Output the (x, y) coordinate of the center of the cell containing the given text.  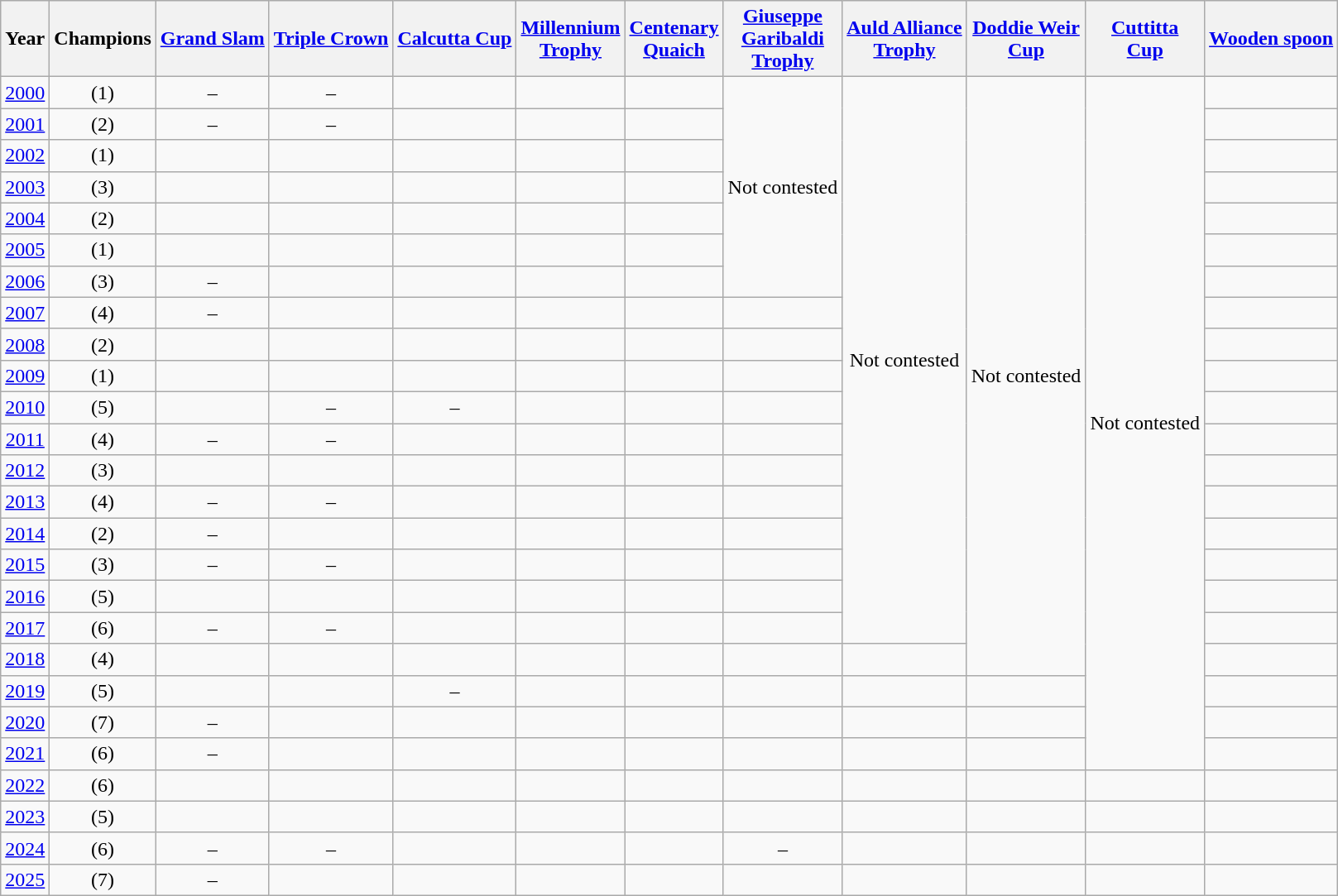
2020 (25, 722)
2011 (25, 439)
2025 (25, 879)
2017 (25, 628)
Triple Crown (331, 39)
2005 (25, 250)
2002 (25, 156)
2021 (25, 754)
Wooden spoon (1271, 39)
Year (25, 39)
2013 (25, 502)
2018 (25, 659)
2007 (25, 313)
2004 (25, 218)
CuttittaCup (1145, 39)
Calcutta Cup (455, 39)
2024 (25, 848)
2014 (25, 534)
GiuseppeGaribaldiTrophy (783, 39)
Auld AllianceTrophy (904, 39)
2023 (25, 817)
2000 (25, 93)
2009 (25, 376)
2015 (25, 565)
2001 (25, 124)
CentenaryQuaich (674, 39)
2006 (25, 281)
2003 (25, 187)
2019 (25, 691)
2010 (25, 407)
2016 (25, 597)
Doddie WeirCup (1026, 39)
Grand Slam (212, 39)
Champions (103, 39)
2008 (25, 344)
2022 (25, 785)
MillenniumTrophy (571, 39)
2012 (25, 471)
